Extract the [x, y] coordinate from the center of the cell holding the provided text.  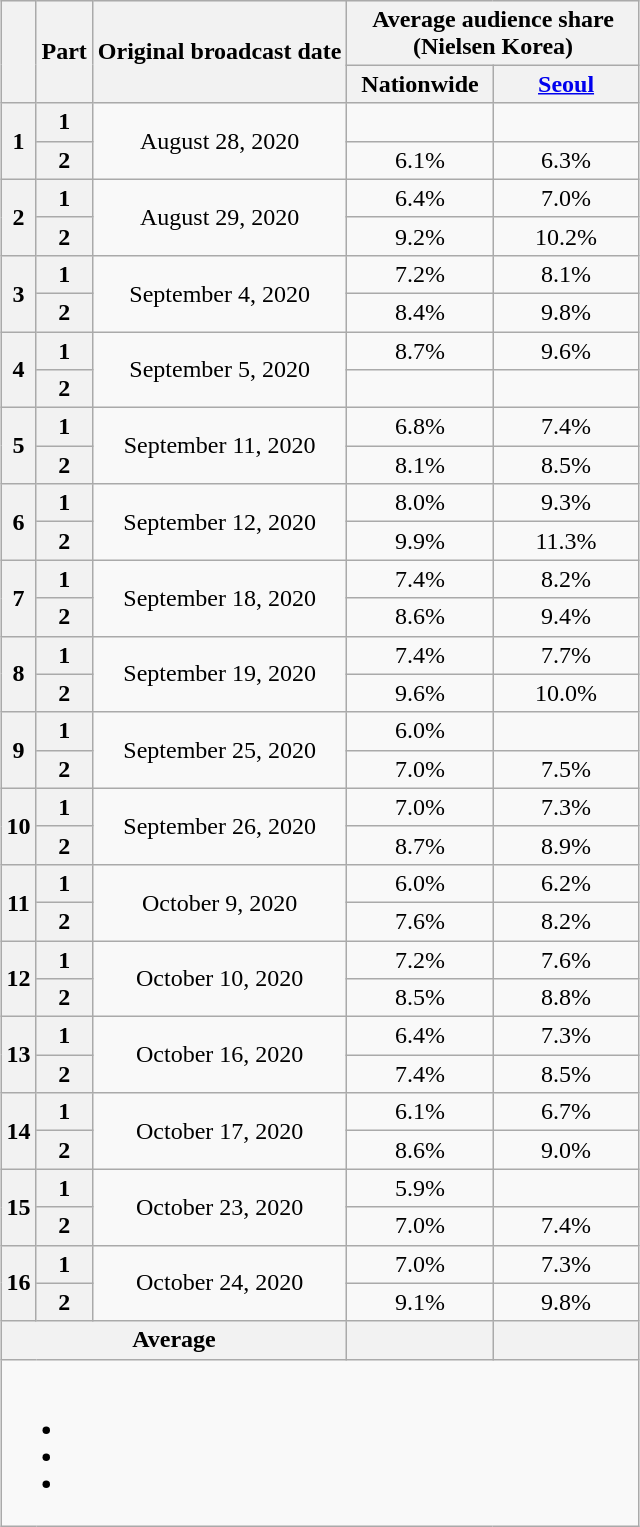
August 28, 2020 [220, 141]
9.4% [566, 617]
8.8% [566, 998]
6.7% [566, 1112]
Seoul [566, 84]
September 4, 2020 [220, 293]
6.2% [566, 883]
9.1% [420, 1302]
September 11, 2020 [220, 446]
October 24, 2020 [220, 1283]
October 9, 2020 [220, 902]
6 [18, 522]
3 [18, 293]
October 10, 2020 [220, 978]
Average audience share(Nielsen Korea) [493, 32]
Average [174, 1340]
10.2% [566, 236]
9 [18, 750]
10.0% [566, 693]
September 26, 2020 [220, 826]
October 16, 2020 [220, 1055]
7.7% [566, 655]
16 [18, 1283]
September 5, 2020 [220, 370]
August 29, 2020 [220, 217]
September 12, 2020 [220, 522]
8.0% [420, 503]
8.4% [420, 312]
5 [18, 446]
4 [18, 370]
7.5% [566, 769]
10 [18, 826]
11 [18, 902]
14 [18, 1131]
September 19, 2020 [220, 674]
8 [18, 674]
Original broadcast date [220, 52]
October 17, 2020 [220, 1131]
7 [18, 598]
September 25, 2020 [220, 750]
9.9% [420, 541]
13 [18, 1055]
8.9% [566, 845]
9.3% [566, 503]
September 18, 2020 [220, 598]
6.8% [420, 427]
12 [18, 978]
9.2% [420, 236]
9.0% [566, 1150]
11.3% [566, 541]
Nationwide [420, 84]
6.3% [566, 160]
5.9% [420, 1188]
Part [64, 52]
15 [18, 1207]
October 23, 2020 [220, 1207]
